Pinpoint the cell where the given text exists, returning its [X, Y] midpoint coordinate. 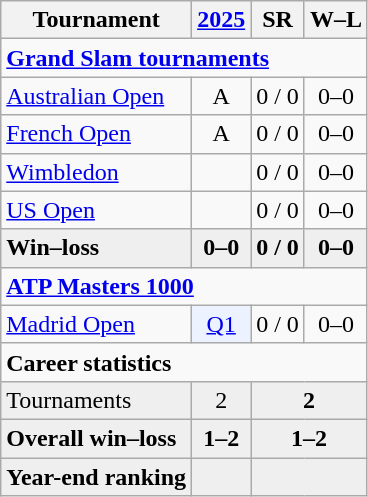
US Open [96, 210]
Win–loss [96, 248]
Q1 [222, 324]
Tournaments [96, 400]
Madrid Open [96, 324]
French Open [96, 134]
Career statistics [184, 362]
2025 [222, 20]
Overall win–loss [96, 438]
Australian Open [96, 96]
SR [278, 20]
Wimbledon [96, 172]
Year-end ranking [96, 477]
W–L [336, 20]
Tournament [96, 20]
ATP Masters 1000 [184, 286]
Grand Slam tournaments [184, 58]
